Determine the (x, y) coordinate at the center of the cell enclosing the given text.  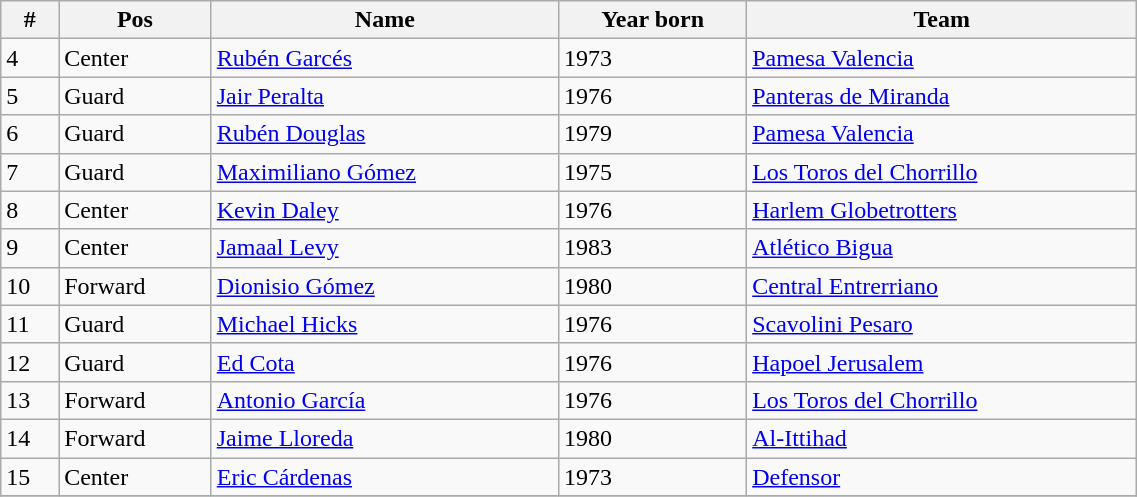
Panteras de Miranda (942, 96)
Ed Cota (384, 362)
14 (30, 438)
Scavolini Pesaro (942, 324)
Antonio García (384, 400)
Rubén Douglas (384, 134)
Jamaal Levy (384, 248)
10 (30, 286)
11 (30, 324)
1979 (653, 134)
Michael Hicks (384, 324)
Atlético Bigua (942, 248)
6 (30, 134)
Maximiliano Gómez (384, 172)
7 (30, 172)
12 (30, 362)
13 (30, 400)
Kevin Daley (384, 210)
Defensor (942, 477)
Central Entrerriano (942, 286)
Al-Ittihad (942, 438)
Jaime Lloreda (384, 438)
Rubén Garcés (384, 58)
Name (384, 20)
Pos (136, 20)
Year born (653, 20)
Hapoel Jerusalem (942, 362)
Harlem Globetrotters (942, 210)
Eric Cárdenas (384, 477)
4 (30, 58)
9 (30, 248)
1983 (653, 248)
Dionisio Gómez (384, 286)
15 (30, 477)
5 (30, 96)
Team (942, 20)
1975 (653, 172)
8 (30, 210)
# (30, 20)
Jair Peralta (384, 96)
